Extract the [x, y] coordinate from the center of the cell holding the provided text.  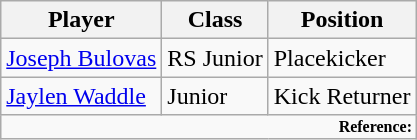
Placekicker [342, 58]
Class [215, 20]
RS Junior [215, 58]
Jaylen Waddle [82, 96]
Joseph Bulovas [82, 58]
Position [342, 20]
Player [82, 20]
Junior [215, 96]
Kick Returner [342, 96]
Reference: [208, 127]
